Extract the (X, Y) coordinate from the center of the cell holding the provided text.  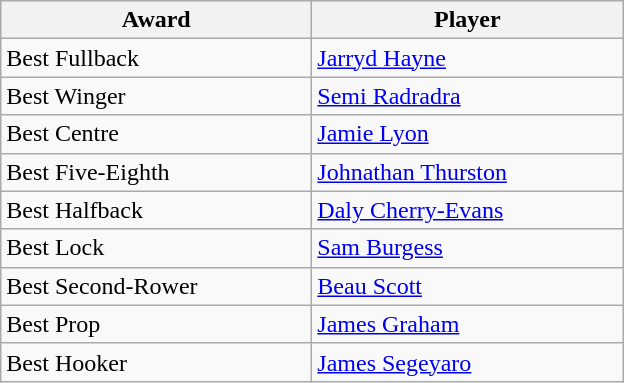
Jamie Lyon (468, 134)
Best Hooker (156, 362)
Award (156, 20)
Best Centre (156, 134)
Best Fullback (156, 58)
Best Five-Eighth (156, 172)
Player (468, 20)
Best Prop (156, 324)
James Segeyaro (468, 362)
Semi Radradra (468, 96)
Beau Scott (468, 286)
Best Winger (156, 96)
James Graham (468, 324)
Jarryd Hayne (468, 58)
Daly Cherry-Evans (468, 210)
Best Second-Rower (156, 286)
Best Halfback (156, 210)
Sam Burgess (468, 248)
Best Lock (156, 248)
Johnathan Thurston (468, 172)
